Scan for the cell matching the given text and deliver its [x, y] coordinate at center. 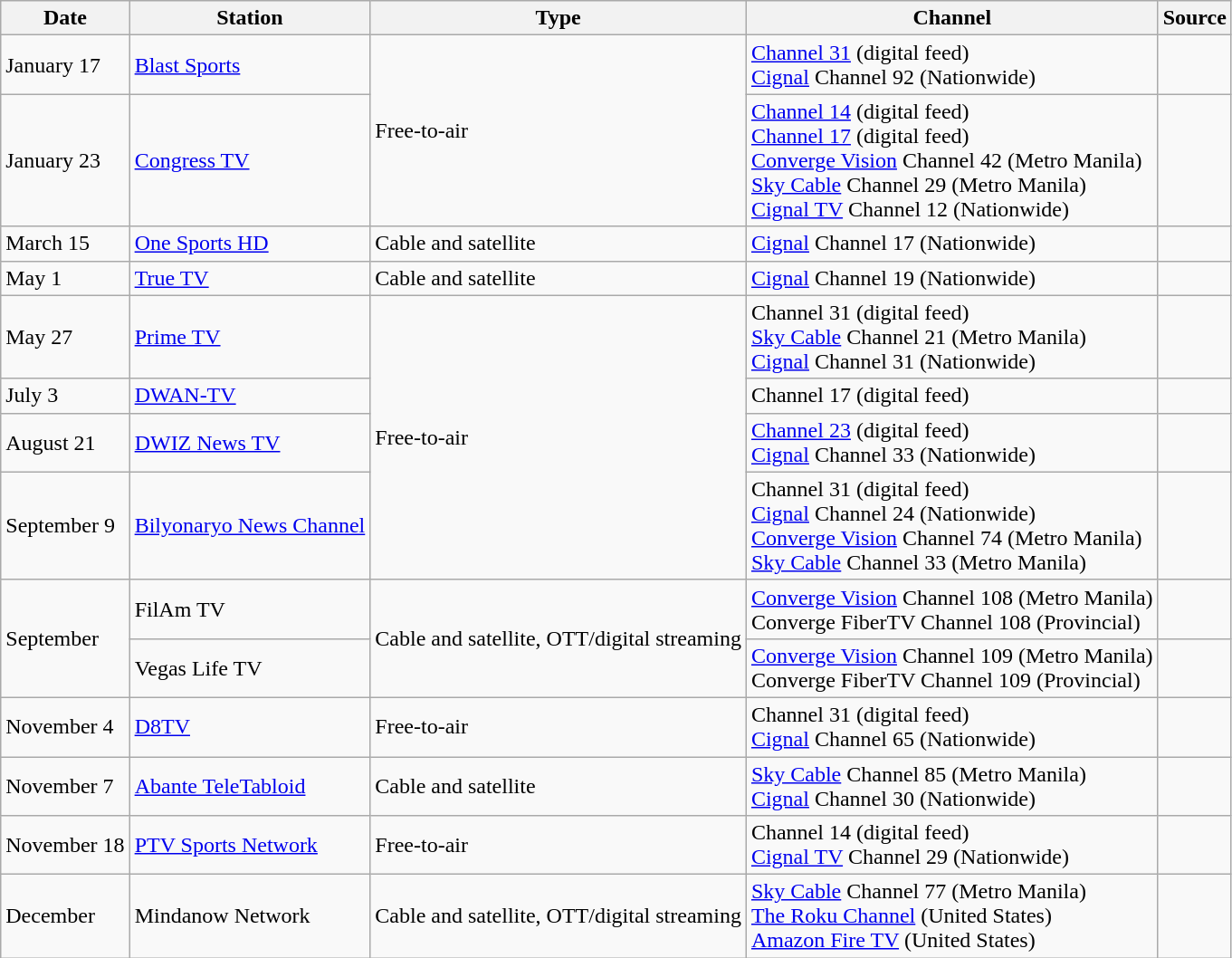
Sky Cable Channel 77 (Metro Manila)The Roku Channel (United States)Amazon Fire TV (United States) [952, 916]
Mindanow Network [250, 916]
Sky Cable Channel 85 (Metro Manila)Cignal Channel 30 (Nationwide) [952, 786]
Channel [952, 18]
Type [559, 18]
Channel 23 (digital feed) Cignal Channel 33 (Nationwide) [952, 442]
Channel 31 (digital feed)Cignal Channel 24 (Nationwide)Converge Vision Channel 74 (Metro Manila)Sky Cable Channel 33 (Metro Manila) [952, 525]
March 15 [65, 244]
Station [250, 18]
Channel 31 (digital feed) Cignal Channel 65 (Nationwide) [952, 726]
Converge Vision Channel 108 (Metro Manila)Converge FiberTV Channel 108 (Provincial) [952, 608]
DWIZ News TV [250, 442]
True TV [250, 278]
Abante TeleTabloid [250, 786]
Vegas Life TV [250, 668]
FilAm TV [250, 608]
Congress TV [250, 160]
Blast Sports [250, 65]
Prime TV [250, 337]
PTV Sports Network [250, 846]
January 17 [65, 65]
Converge Vision Channel 109 (Metro Manila)Converge FiberTV Channel 109 (Provincial) [952, 668]
September 9 [65, 525]
Source [1195, 18]
August 21 [65, 442]
Channel 31 (digital feed)Sky Cable Channel 21 (Metro Manila) Cignal Channel 31 (Nationwide) [952, 337]
November 4 [65, 726]
Date [65, 18]
One Sports HD [250, 244]
D8TV [250, 726]
Channel 31 (digital feed)Cignal Channel 92 (Nationwide) [952, 65]
Cignal Channel 19 (Nationwide) [952, 278]
November 7 [65, 786]
DWAN-TV [250, 396]
May 1 [65, 278]
January 23 [65, 160]
July 3 [65, 396]
September [65, 638]
November 18 [65, 846]
Bilyonaryo News Channel [250, 525]
Channel 14 (digital feed)Cignal TV Channel 29 (Nationwide) [952, 846]
Cignal Channel 17 (Nationwide) [952, 244]
Channel 17 (digital feed) [952, 396]
May 27 [65, 337]
December [65, 916]
